Provide the (X, Y) coordinate of the cell's center where the given text is located.  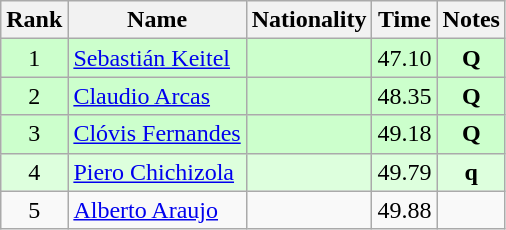
Alberto Araujo (157, 210)
Rank (34, 20)
5 (34, 210)
1 (34, 58)
Notes (471, 20)
3 (34, 134)
4 (34, 172)
Sebastián Keitel (157, 58)
Claudio Arcas (157, 96)
Piero Chichizola (157, 172)
48.35 (404, 96)
Name (157, 20)
49.18 (404, 134)
Nationality (309, 20)
Clóvis Fernandes (157, 134)
2 (34, 96)
49.88 (404, 210)
49.79 (404, 172)
47.10 (404, 58)
q (471, 172)
Time (404, 20)
